Pinpoint the cell where the given text exists, returning its (X, Y) midpoint coordinate. 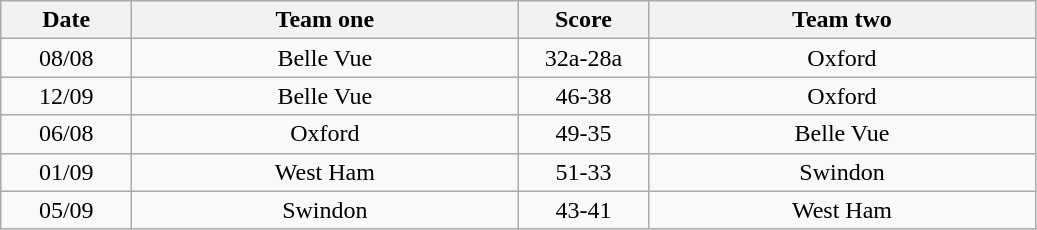
51-33 (584, 172)
01/09 (66, 172)
Team two (842, 20)
05/09 (66, 210)
Date (66, 20)
43-41 (584, 210)
Score (584, 20)
49-35 (584, 134)
Team one (325, 20)
06/08 (66, 134)
32a-28a (584, 58)
46-38 (584, 96)
08/08 (66, 58)
12/09 (66, 96)
